Return the (X, Y) coordinate for the center point of the cell that contains the specified text.  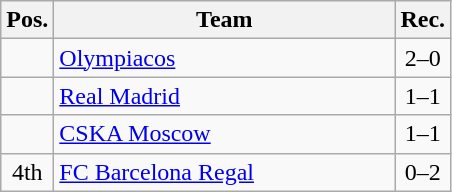
Pos. (28, 20)
0–2 (423, 172)
Olympiacos (224, 58)
Team (224, 20)
2–0 (423, 58)
Real Madrid (224, 96)
4th (28, 172)
Rec. (423, 20)
FC Barcelona Regal (224, 172)
CSKA Moscow (224, 134)
